Return the (x, y) coordinate for the center point of the cell that contains the specified text.  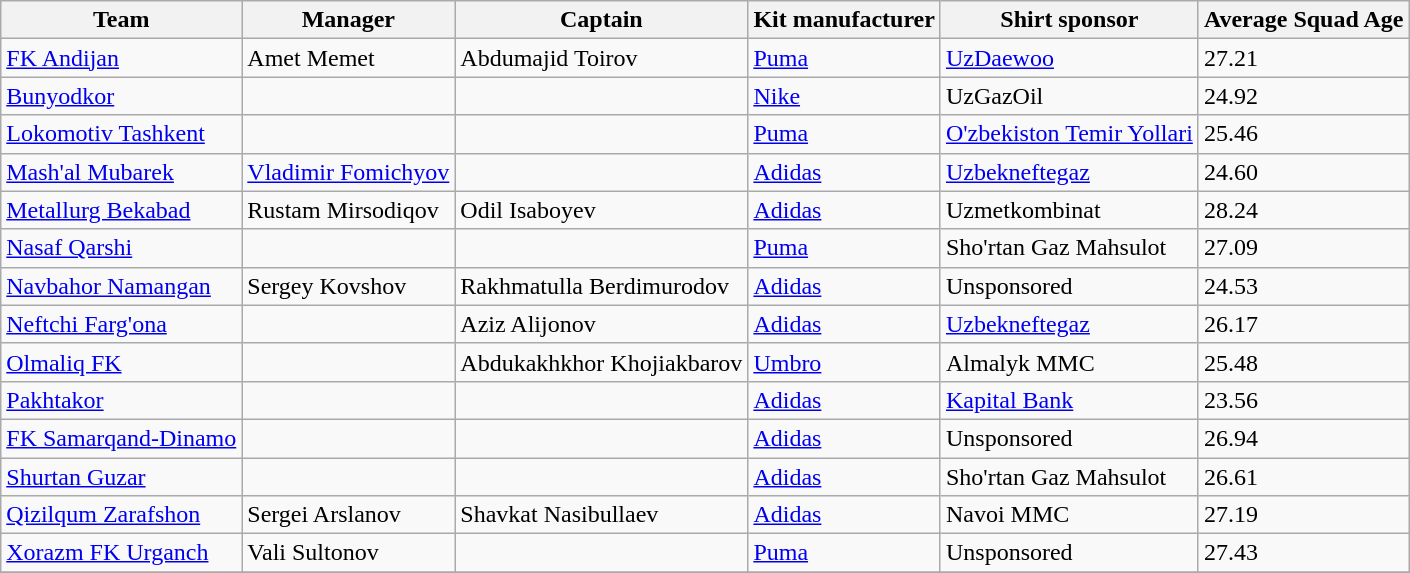
26.94 (1304, 438)
Nike (844, 96)
Rakhmatulla Berdimurodov (602, 286)
Rustam Mirsodiqov (348, 210)
25.48 (1304, 362)
Olmaliq FK (122, 362)
Aziz Alijonov (602, 324)
Abdumajid Toirov (602, 58)
Metallurg Bekabad (122, 210)
Manager (348, 20)
FK Andijan (122, 58)
Xorazm FK Urganch (122, 553)
Captain (602, 20)
26.17 (1304, 324)
Almalyk MMC (1069, 362)
Vali Sultonov (348, 553)
27.19 (1304, 515)
Abdukakhkhor Khojiakbarov (602, 362)
24.92 (1304, 96)
Uzmetkombinat (1069, 210)
Mash'al Mubarek (122, 172)
28.24 (1304, 210)
O'zbekiston Temir Yollari (1069, 134)
24.60 (1304, 172)
Umbro (844, 362)
Navoi MMC (1069, 515)
Qizilqum Zarafshon (122, 515)
27.09 (1304, 248)
Bunyodkor (122, 96)
Nasaf Qarshi (122, 248)
26.61 (1304, 477)
Amet Memet (348, 58)
Sergei Arslanov (348, 515)
Shurtan Guzar (122, 477)
Shavkat Nasibullaev (602, 515)
Pakhtakor (122, 400)
Navbahor Namangan (122, 286)
27.43 (1304, 553)
25.46 (1304, 134)
UzGazOil (1069, 96)
Lokomotiv Tashkent (122, 134)
Sergey Kovshov (348, 286)
Kapital Bank (1069, 400)
Neftchi Farg'ona (122, 324)
27.21 (1304, 58)
UzDaewoo (1069, 58)
Vladimir Fomichyov (348, 172)
Kit manufacturer (844, 20)
Average Squad Age (1304, 20)
24.53 (1304, 286)
FK Samarqand-Dinamo (122, 438)
Team (122, 20)
Odil Isaboyev (602, 210)
Shirt sponsor (1069, 20)
23.56 (1304, 400)
